Return (X, Y) of the center of cell containing provided text 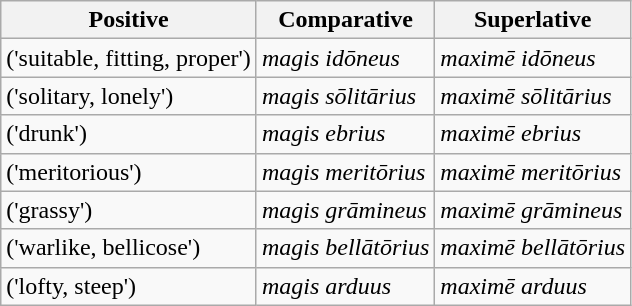
('meritorious') (129, 172)
magis idōneus (345, 58)
maximē sōlitārius (533, 96)
('warlike, bellicose') (129, 248)
('suitable, fitting, proper') (129, 58)
maximē arduus (533, 286)
('lofty, steep') (129, 286)
magis sōlitārius (345, 96)
magis arduus (345, 286)
Comparative (345, 20)
magis meritōrius (345, 172)
maximē meritōrius (533, 172)
magis ebrius (345, 134)
maximē idōneus (533, 58)
maximē ebrius (533, 134)
('drunk') (129, 134)
('solitary, lonely') (129, 96)
maximē bellātōrius (533, 248)
maximē grāmineus (533, 210)
magis grāmineus (345, 210)
('grassy') (129, 210)
Superlative (533, 20)
magis bellātōrius (345, 248)
Positive (129, 20)
